Locate the cell with the specified text and output its (X, Y) center coordinate. 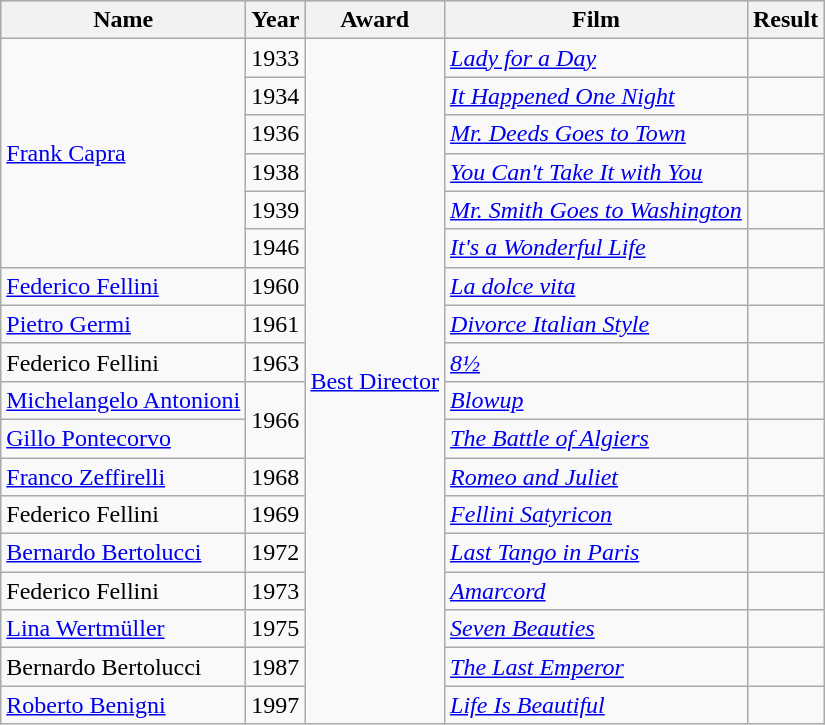
Blowup (596, 400)
1960 (276, 286)
Lady for a Day (596, 58)
Pietro Germi (124, 324)
1934 (276, 96)
Name (124, 20)
Roberto Benigni (124, 705)
Life Is Beautiful (596, 705)
1968 (276, 477)
1966 (276, 419)
Award (375, 20)
Result (785, 20)
Fellini Satyricon (596, 515)
Last Tango in Paris (596, 553)
Year (276, 20)
La dolce vita (596, 286)
The Battle of Algiers (596, 438)
It's a Wonderful Life (596, 248)
Romeo and Juliet (596, 477)
Frank Capra (124, 153)
You Can't Take It with You (596, 172)
Amarcord (596, 591)
Lina Wertmüller (124, 629)
1963 (276, 362)
Franco Zeffirelli (124, 477)
1972 (276, 553)
8½ (596, 362)
Michelangelo Antonioni (124, 400)
1946 (276, 248)
Gillo Pontecorvo (124, 438)
Mr. Deeds Goes to Town (596, 134)
1933 (276, 58)
1987 (276, 667)
1938 (276, 172)
1997 (276, 705)
1961 (276, 324)
1973 (276, 591)
Seven Beauties (596, 629)
1936 (276, 134)
Mr. Smith Goes to Washington (596, 210)
Best Director (375, 382)
The Last Emperor (596, 667)
It Happened One Night (596, 96)
1939 (276, 210)
1975 (276, 629)
1969 (276, 515)
Divorce Italian Style (596, 324)
Film (596, 20)
